Output the [x, y] coordinate of the center of the cell containing the given text.  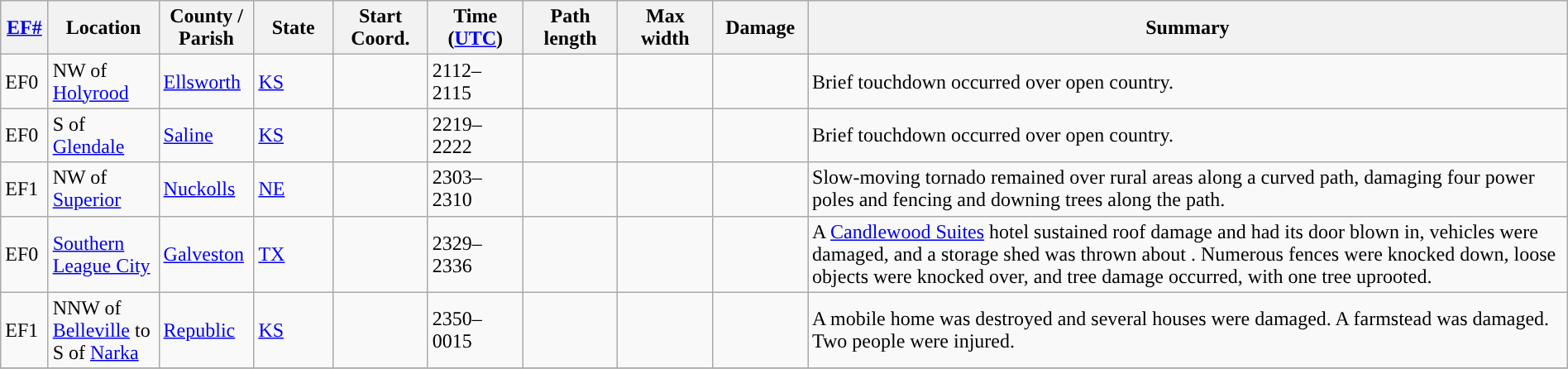
Southern League City [103, 254]
State [294, 28]
Ellsworth [207, 81]
Path length [571, 28]
A mobile home was destroyed and several houses were damaged. A farmstead was damaged. Two people were injured. [1188, 330]
Republic [207, 330]
Nuckolls [207, 189]
NE [294, 189]
S of Glendale [103, 136]
Start Coord. [380, 28]
NW of Superior [103, 189]
Location [103, 28]
NNW of Belleville to S of Narka [103, 330]
TX [294, 254]
Slow-moving tornado remained over rural areas along a curved path, damaging four power poles and fencing and downing trees along the path. [1188, 189]
Max width [665, 28]
County / Parish [207, 28]
2112–2115 [475, 81]
EF# [25, 28]
Saline [207, 136]
NW of Holyrood [103, 81]
Summary [1188, 28]
2329–2336 [475, 254]
Time (UTC) [475, 28]
Galveston [207, 254]
2219–2222 [475, 136]
2350–0015 [475, 330]
Damage [761, 28]
2303–2310 [475, 189]
